Locate the cell with the specified text and output its (X, Y) center coordinate. 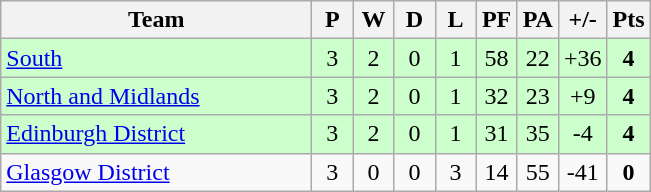
23 (538, 96)
P (332, 20)
58 (496, 58)
35 (538, 134)
Team (156, 20)
North and Midlands (156, 96)
32 (496, 96)
+36 (582, 58)
-4 (582, 134)
PA (538, 20)
+/- (582, 20)
31 (496, 134)
D (414, 20)
Edinburgh District (156, 134)
55 (538, 172)
W (374, 20)
PF (496, 20)
L (456, 20)
22 (538, 58)
+9 (582, 96)
-41 (582, 172)
Glasgow District (156, 172)
South (156, 58)
Pts (628, 20)
14 (496, 172)
